Capture the cell that displays the provided text and extract its [X, Y] central coordinate. 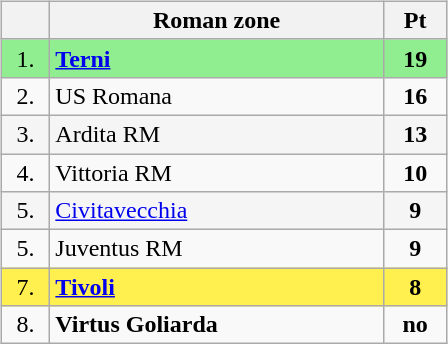
7. [26, 287]
1. [26, 58]
Vittoria RM [217, 173]
8 [415, 287]
16 [415, 96]
Virtus Goliarda [217, 325]
8. [26, 325]
Tivoli [217, 287]
US Romana [217, 96]
no [415, 325]
Ardita RM [217, 134]
Juventus RM [217, 249]
Terni [217, 58]
19 [415, 58]
2. [26, 96]
Pt [415, 20]
10 [415, 173]
4. [26, 173]
3. [26, 134]
13 [415, 134]
Civitavecchia [217, 211]
Roman zone [217, 20]
